For the text-containing cell, return its midpoint in (X, Y) coordinate format. 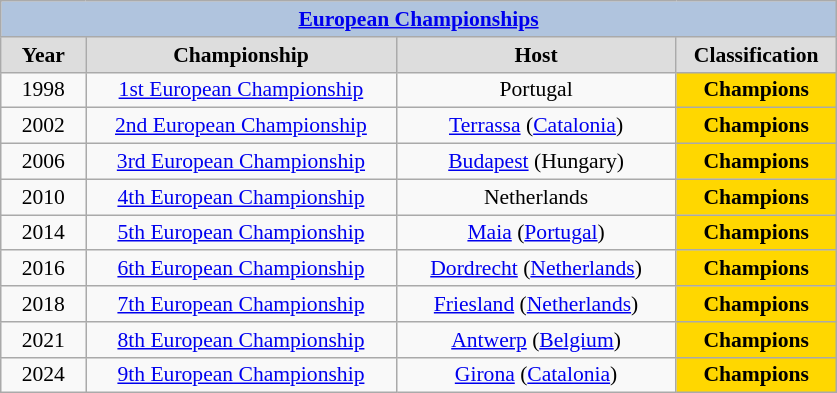
Host (536, 55)
2006 (44, 162)
2002 (44, 126)
Budapest (Hungary) (536, 162)
6th European Championship (241, 269)
9th European Championship (241, 375)
Classification (756, 55)
2021 (44, 340)
European Championships (419, 19)
1st European Championship (241, 90)
Girona (Catalonia) (536, 375)
Portugal (536, 90)
4th European Championship (241, 197)
3rd European Championship (241, 162)
5th European Championship (241, 233)
Friesland (Netherlands) (536, 304)
Antwerp (Belgium) (536, 340)
Maia (Portugal) (536, 233)
Championship (241, 55)
2014 (44, 233)
8th European Championship (241, 340)
Netherlands (536, 197)
2018 (44, 304)
Dordrecht (Netherlands) (536, 269)
1998 (44, 90)
2016 (44, 269)
7th European Championship (241, 304)
Terrassa (Catalonia) (536, 126)
2nd European Championship (241, 126)
2010 (44, 197)
Year (44, 55)
2024 (44, 375)
